Return the (X, Y) coordinate for the center point of the cell that contains the specified text.  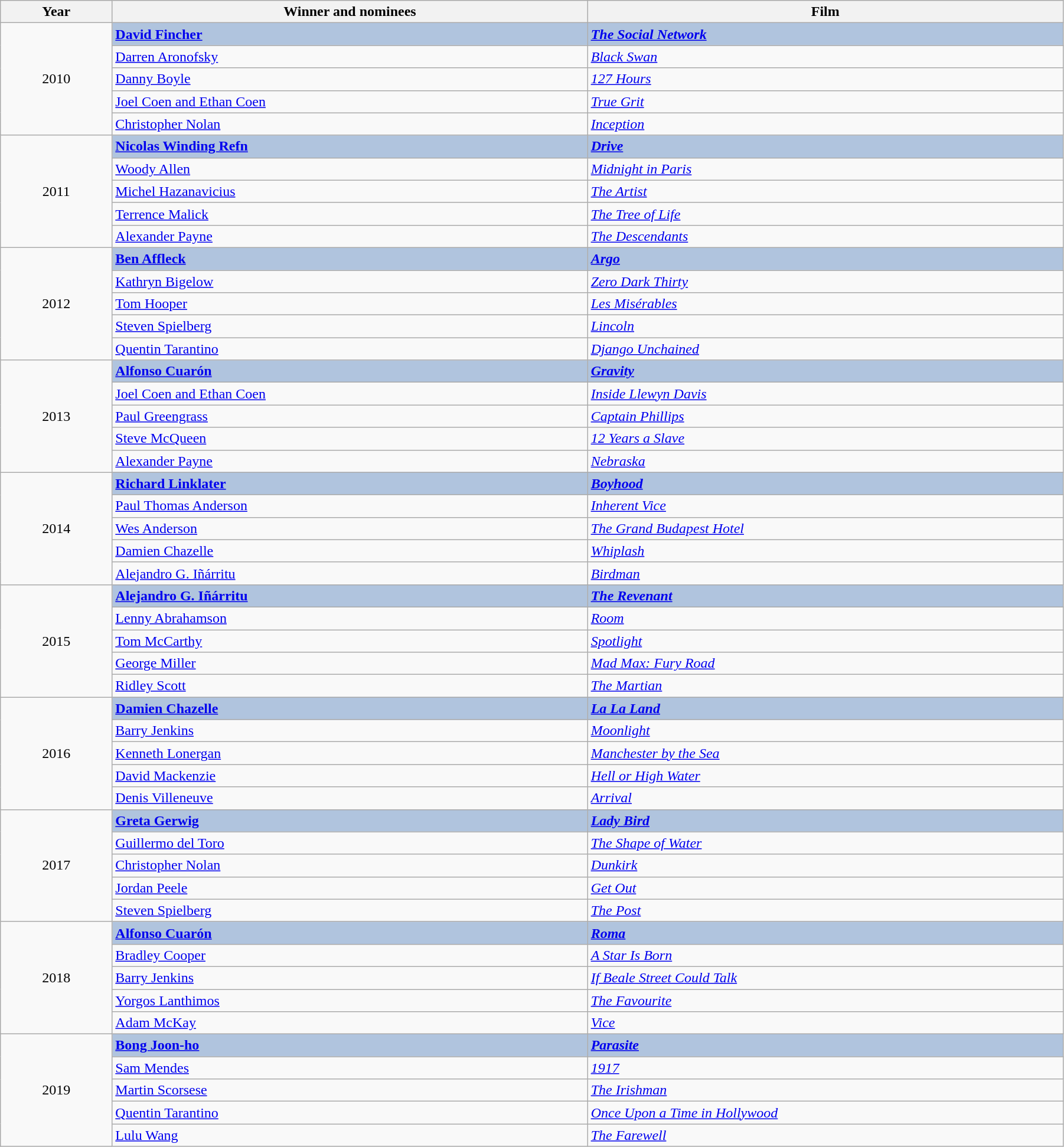
Whiplash (825, 551)
George Miller (350, 664)
David Mackenzie (350, 776)
127 Hours (825, 79)
Tom McCarthy (350, 641)
Darren Aronofsky (350, 57)
Kathryn Bigelow (350, 282)
Nicolas Winding Refn (350, 146)
Winner and nominees (350, 12)
Inception (825, 124)
Once Upon a Time in Hollywood (825, 1113)
2016 (57, 753)
Adam McKay (350, 1023)
Greta Gerwig (350, 821)
Terrence Malick (350, 214)
Film (825, 12)
Jordan Peele (350, 888)
Ridley Scott (350, 686)
Vice (825, 1023)
2014 (57, 528)
2017 (57, 865)
Lulu Wang (350, 1135)
Arrival (825, 798)
The Revenant (825, 596)
Sam Mendes (350, 1068)
Danny Boyle (350, 79)
Roma (825, 933)
Hell or High Water (825, 776)
Drive (825, 146)
Les Misérables (825, 304)
The Farewell (825, 1135)
Spotlight (825, 641)
Bradley Cooper (350, 955)
2012 (57, 303)
The Social Network (825, 34)
1917 (825, 1068)
Boyhood (825, 483)
Martin Scorsese (350, 1090)
Paul Thomas Anderson (350, 506)
2019 (57, 1090)
Mad Max: Fury Road (825, 664)
Kenneth Lonergan (350, 753)
Richard Linklater (350, 483)
The Tree of Life (825, 214)
2015 (57, 641)
Gravity (825, 371)
Steve McQueen (350, 439)
Woody Allen (350, 169)
12 Years a Slave (825, 439)
2013 (57, 416)
Yorgos Lanthimos (350, 1001)
True Grit (825, 102)
The Favourite (825, 1001)
Bong Joon-ho (350, 1045)
Inherent Vice (825, 506)
The Martian (825, 686)
Argo (825, 259)
Black Swan (825, 57)
Birdman (825, 573)
A Star Is Born (825, 955)
Michel Hazanavicius (350, 191)
Lincoln (825, 326)
Lenny Abrahamson (350, 618)
La La Land (825, 708)
Parasite (825, 1045)
The Grand Budapest Hotel (825, 528)
Zero Dark Thirty (825, 282)
The Artist (825, 191)
Ben Affleck (350, 259)
Manchester by the Sea (825, 753)
Captain Phillips (825, 416)
2010 (57, 79)
The Descendants (825, 236)
Guillermo del Toro (350, 843)
2011 (57, 191)
2018 (57, 978)
David Fincher (350, 34)
The Irishman (825, 1090)
Django Unchained (825, 349)
Nebraska (825, 461)
Wes Anderson (350, 528)
Moonlight (825, 731)
Dunkirk (825, 865)
Paul Greengrass (350, 416)
Lady Bird (825, 821)
Inside Llewyn Davis (825, 394)
The Shape of Water (825, 843)
Midnight in Paris (825, 169)
The Post (825, 910)
Year (57, 12)
Tom Hooper (350, 304)
Get Out (825, 888)
If Beale Street Could Talk (825, 978)
Denis Villeneuve (350, 798)
Room (825, 618)
